Scan for the cell matching the given text and deliver its [X, Y] coordinate at center. 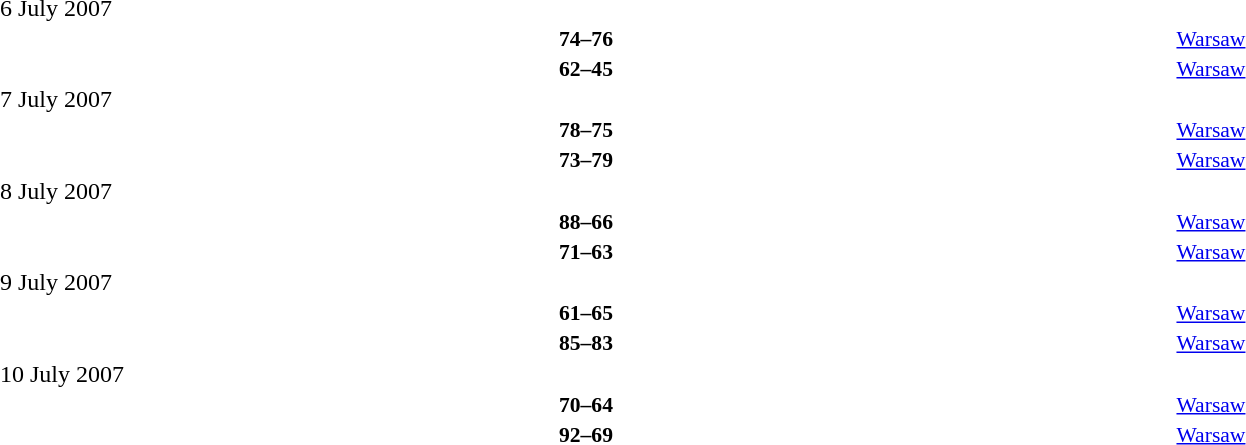
74–76 [586, 38]
73–79 [586, 160]
88–66 [586, 222]
78–75 [586, 130]
71–63 [586, 252]
70–64 [586, 404]
85–83 [586, 343]
61–65 [586, 313]
62–45 [586, 68]
